Search for the cell housing the specified text and yield its [X, Y] center coordinate. 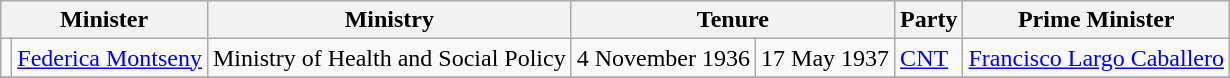
17 May 1937 [826, 58]
Federica Montseny [110, 58]
Minister [104, 20]
Ministry [389, 20]
Prime Minister [1096, 20]
Party [929, 20]
CNT [929, 58]
Tenure [732, 20]
4 November 1936 [663, 58]
Francisco Largo Caballero [1096, 58]
Ministry of Health and Social Policy [389, 58]
